For the text-containing cell, return its midpoint in (x, y) coordinate format. 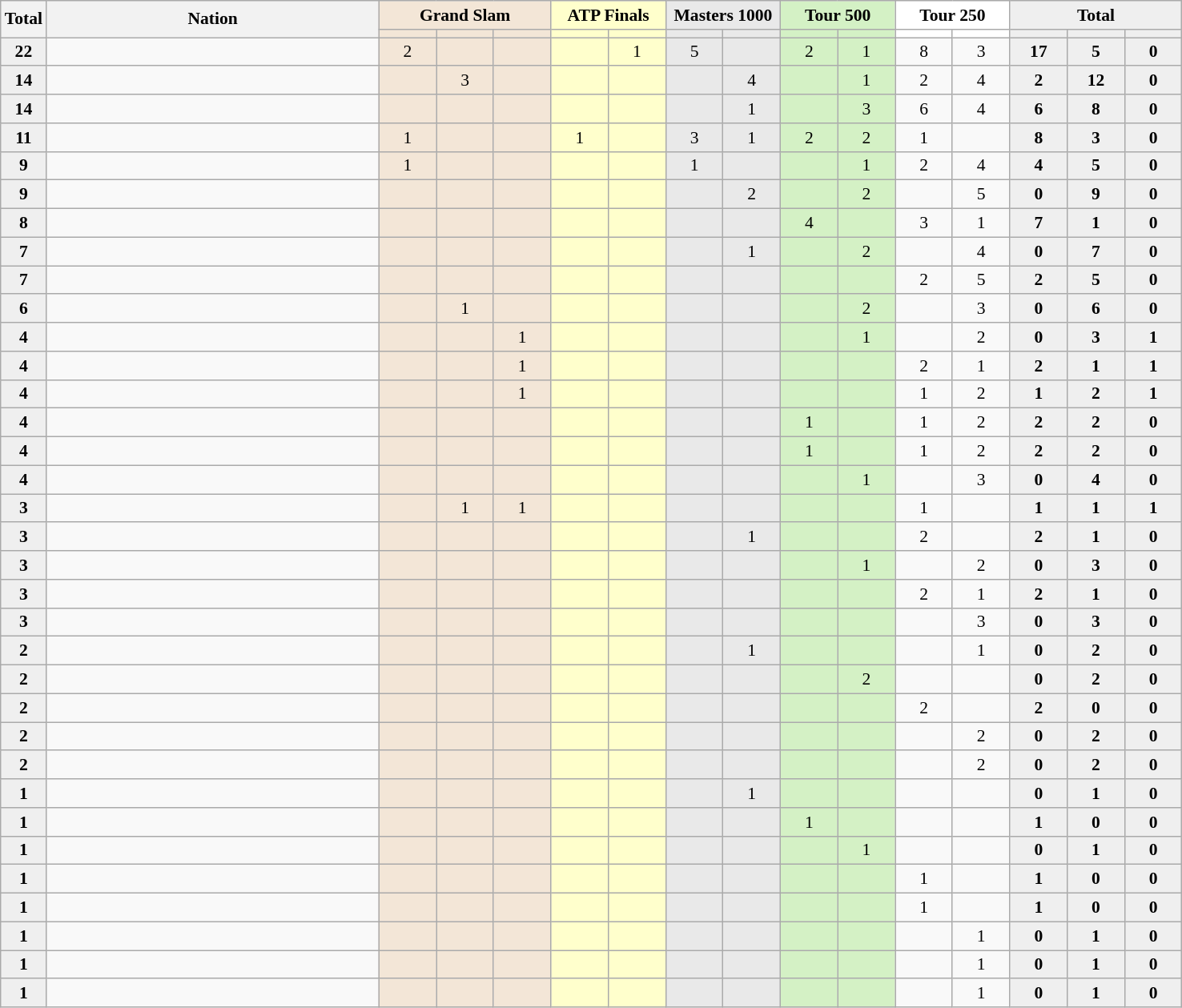
Grand Slam (464, 15)
Tour 250 (953, 15)
ATP Finals (609, 15)
Masters 1000 (722, 15)
17 (1039, 52)
Tour 500 (838, 15)
11 (24, 138)
Nation (213, 19)
12 (1096, 81)
22 (24, 52)
